Identify which cell holds the provided text, then report its (x, y) central coordinate. 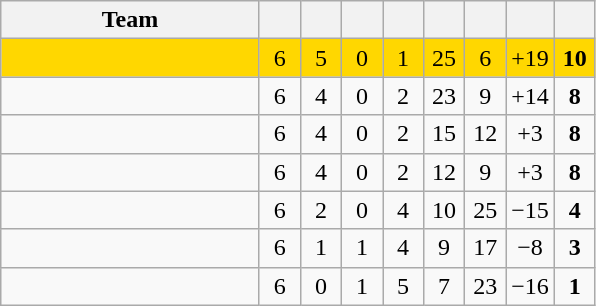
−8 (530, 248)
15 (444, 134)
+19 (530, 58)
−15 (530, 210)
17 (486, 248)
Team (130, 20)
+14 (530, 96)
−16 (530, 286)
3 (574, 248)
7 (444, 286)
